Determine the (X, Y) coordinate at the center of the cell enclosing the given text.  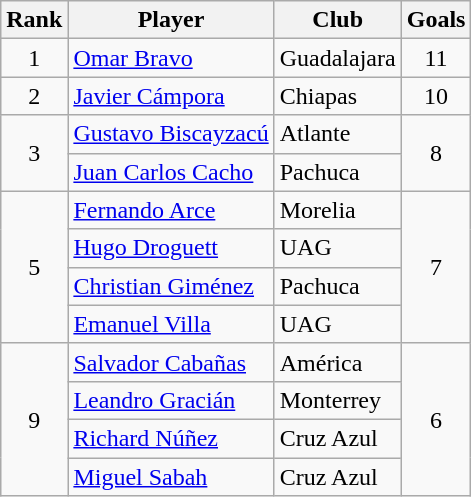
Gustavo Biscayzacú (171, 134)
5 (34, 267)
Christian Giménez (171, 286)
Fernando Arce (171, 210)
Player (171, 20)
Club (338, 20)
9 (34, 419)
7 (436, 267)
Rank (34, 20)
Goals (436, 20)
Richard Núñez (171, 438)
Monterrey (338, 400)
Miguel Sabah (171, 477)
3 (34, 153)
Juan Carlos Cacho (171, 172)
América (338, 362)
Guadalajara (338, 58)
Javier Cámpora (171, 96)
Omar Bravo (171, 58)
Hugo Droguett (171, 248)
2 (34, 96)
Atlante (338, 134)
Leandro Gracián (171, 400)
1 (34, 58)
10 (436, 96)
Chiapas (338, 96)
Emanuel Villa (171, 324)
11 (436, 58)
Morelia (338, 210)
8 (436, 153)
6 (436, 419)
Salvador Cabañas (171, 362)
